Provide the [X, Y] coordinate of the cell's center where the given text is located.  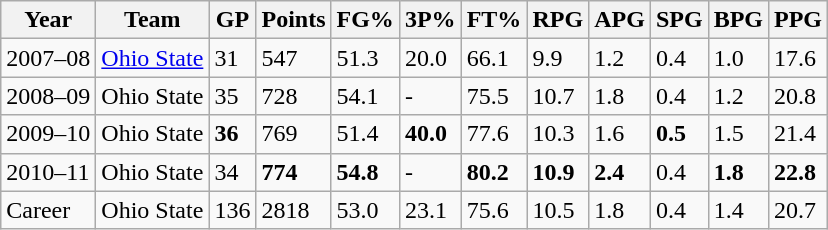
20.0 [430, 58]
3P% [430, 20]
1.6 [620, 134]
PPG [798, 20]
80.2 [494, 172]
Year [48, 20]
10.7 [558, 96]
23.1 [430, 210]
10.5 [558, 210]
40.0 [430, 134]
10.9 [558, 172]
Points [294, 20]
FT% [494, 20]
22.8 [798, 172]
2009–10 [48, 134]
31 [232, 58]
51.3 [365, 58]
BPG [738, 20]
1.0 [738, 58]
1.4 [738, 210]
20.8 [798, 96]
136 [232, 210]
53.0 [365, 210]
728 [294, 96]
36 [232, 134]
769 [294, 134]
GP [232, 20]
APG [620, 20]
Team [152, 20]
SPG [679, 20]
35 [232, 96]
0.5 [679, 134]
2.4 [620, 172]
FG% [365, 20]
20.7 [798, 210]
Career [48, 210]
66.1 [494, 58]
2008–09 [48, 96]
2010–11 [48, 172]
774 [294, 172]
77.6 [494, 134]
34 [232, 172]
2007–08 [48, 58]
21.4 [798, 134]
17.6 [798, 58]
9.9 [558, 58]
10.3 [558, 134]
54.1 [365, 96]
51.4 [365, 134]
547 [294, 58]
75.5 [494, 96]
1.5 [738, 134]
RPG [558, 20]
54.8 [365, 172]
75.6 [494, 210]
2818 [294, 210]
